Scan for the cell matching the given text and deliver its (X, Y) coordinate at center. 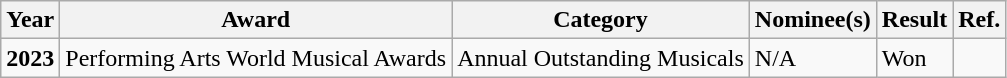
N/A (812, 58)
2023 (30, 58)
Category (601, 20)
Award (256, 20)
Year (30, 20)
Won (914, 58)
Performing Arts World Musical Awards (256, 58)
Annual Outstanding Musicals (601, 58)
Ref. (980, 20)
Result (914, 20)
Nominee(s) (812, 20)
